Extract the (x, y) coordinate from the center of the cell holding the provided text.  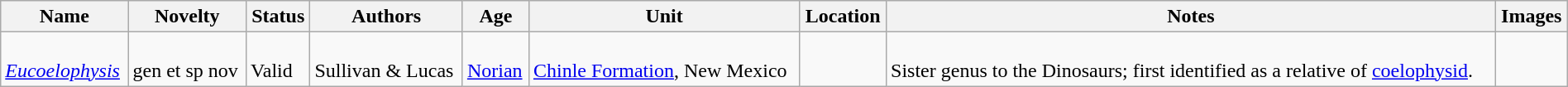
Sullivan & Lucas (386, 60)
Chinle Formation, New Mexico (663, 60)
Notes (1191, 17)
Eucoelophysis (65, 60)
Authors (386, 17)
Norian (495, 60)
Name (65, 17)
Images (1532, 17)
Location (844, 17)
Novelty (187, 17)
Unit (663, 17)
Valid (278, 60)
Age (495, 17)
Status (278, 17)
gen et sp nov (187, 60)
Sister genus to the Dinosaurs; first identified as a relative of coelophysid. (1191, 60)
